Return the (X, Y) coordinate for the center point of the cell that contains the specified text.  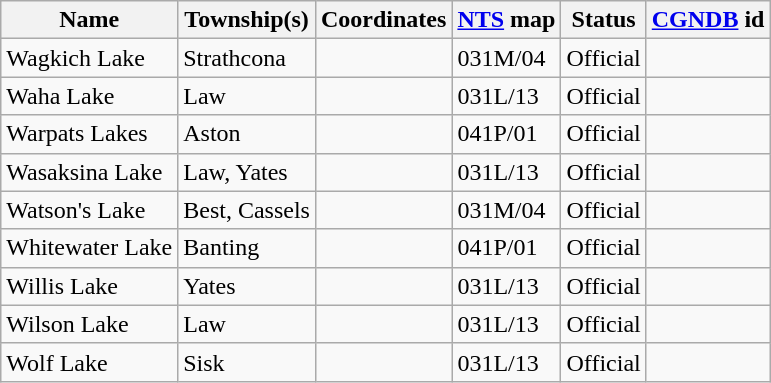
Best, Cassels (247, 210)
Name (90, 20)
Wolf Lake (90, 362)
Wilson Lake (90, 324)
Strathcona (247, 58)
Law, Yates (247, 172)
Waha Lake (90, 96)
Aston (247, 134)
Township(s) (247, 20)
Wasaksina Lake (90, 172)
CGNDB id (708, 20)
Coordinates (383, 20)
Sisk (247, 362)
Whitewater Lake (90, 248)
Status (604, 20)
Wagkich Lake (90, 58)
Yates (247, 286)
Willis Lake (90, 286)
NTS map (506, 20)
Warpats Lakes (90, 134)
Watson's Lake (90, 210)
Banting (247, 248)
